Detect which cell encompasses the target text, then output its [X, Y] center coordinate. 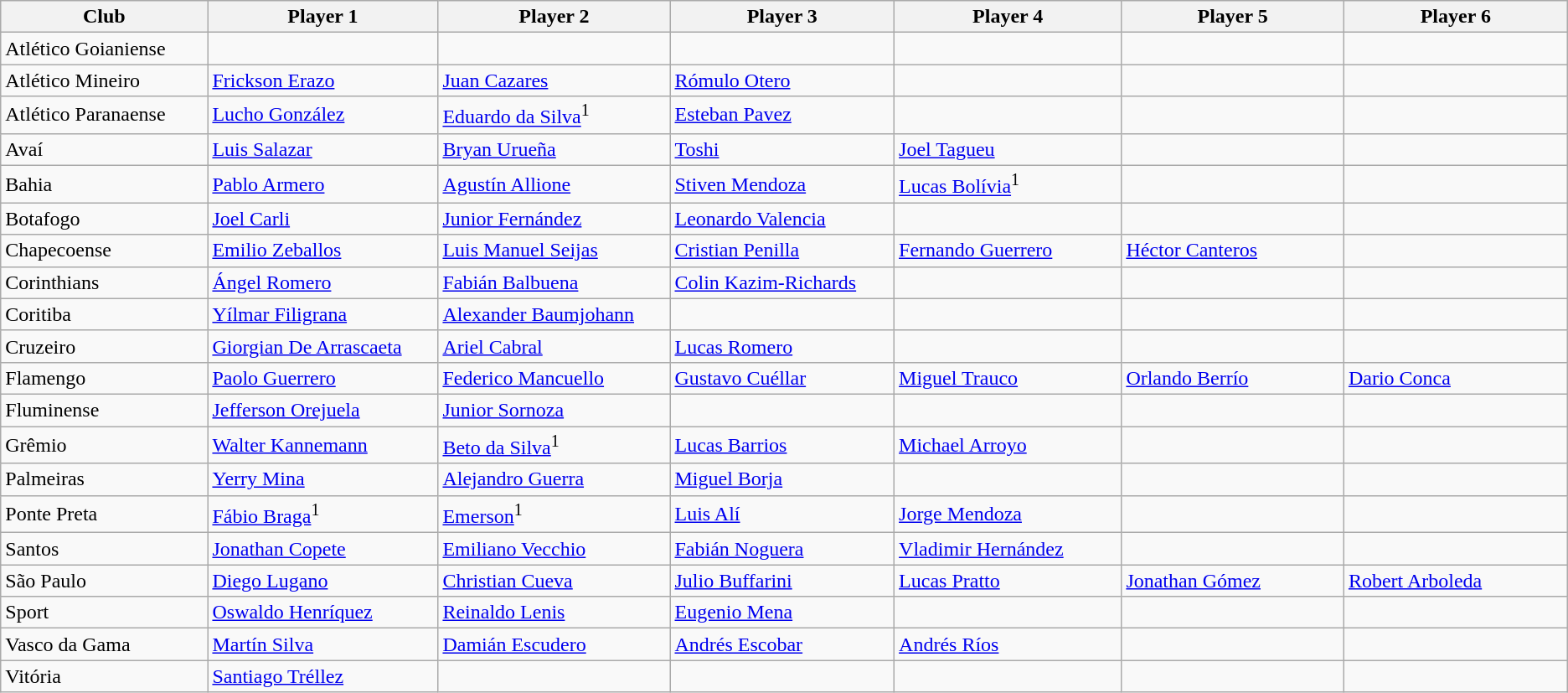
Santiago Tréllez [323, 676]
Fabián Noguera [782, 549]
Diego Lugano [323, 581]
Ponte Preta [104, 515]
Chapecoense [104, 251]
Joel Tagueu [1008, 149]
Frickson Erazo [323, 80]
Bahia [104, 184]
Lucas Barrios [782, 446]
Club [104, 17]
Avaí [104, 149]
Luis Alí [782, 515]
Leonardo Valencia [782, 219]
Fábio Braga1 [323, 515]
Héctor Canteros [1233, 251]
Junior Fernández [554, 219]
Player 4 [1008, 17]
Emiliano Vecchio [554, 549]
Vitória [104, 676]
Miguel Borja [782, 479]
Lucas Bolívia1 [1008, 184]
Miguel Trauco [1008, 378]
Player 6 [1456, 17]
Gustavo Cuéllar [782, 378]
Player 1 [323, 17]
Emilio Zeballos [323, 251]
Toshi [782, 149]
Emerson1 [554, 515]
Reinaldo Lenis [554, 613]
Paolo Guerrero [323, 378]
Fluminense [104, 410]
Dario Conca [1456, 378]
Ariel Cabral [554, 346]
Luis Manuel Seijas [554, 251]
Christian Cueva [554, 581]
Luis Salazar [323, 149]
Colin Kazim-Richards [782, 282]
Lucho González [323, 116]
Palmeiras [104, 479]
Junior Sornoza [554, 410]
Ángel Romero [323, 282]
Giorgian De Arrascaeta [323, 346]
Jorge Mendoza [1008, 515]
Cruzeiro [104, 346]
Beto da Silva1 [554, 446]
Sport [104, 613]
Jonathan Gómez [1233, 581]
Eduardo da Silva1 [554, 116]
Rómulo Otero [782, 80]
Federico Mancuello [554, 378]
Orlando Berrío [1233, 378]
Julio Buffarini [782, 581]
Stiven Mendoza [782, 184]
Botafogo [104, 219]
Lucas Romero [782, 346]
Lucas Pratto [1008, 581]
Walter Kannemann [323, 446]
Player 2 [554, 17]
Atlético Goianiense [104, 49]
Player 5 [1233, 17]
Damián Escudero [554, 644]
Andrés Ríos [1008, 644]
Alejandro Guerra [554, 479]
Vasco da Gama [104, 644]
Atlético Paranaense [104, 116]
Andrés Escobar [782, 644]
Atlético Mineiro [104, 80]
Jefferson Orejuela [323, 410]
Bryan Urueña [554, 149]
Grêmio [104, 446]
Yílmar Filigrana [323, 314]
Robert Arboleda [1456, 581]
Player 3 [782, 17]
Jonathan Copete [323, 549]
Vladimir Hernández [1008, 549]
Eugenio Mena [782, 613]
Yerry Mina [323, 479]
Joel Carli [323, 219]
Michael Arroyo [1008, 446]
Santos [104, 549]
Cristian Penilla [782, 251]
Pablo Armero [323, 184]
Fernando Guerrero [1008, 251]
Agustín Allione [554, 184]
Alexander Baumjohann [554, 314]
Flamengo [104, 378]
Fabián Balbuena [554, 282]
Juan Cazares [554, 80]
Esteban Pavez [782, 116]
Martín Silva [323, 644]
São Paulo [104, 581]
Corinthians [104, 282]
Oswaldo Henríquez [323, 613]
Coritiba [104, 314]
